Find where the given text appears and provide that cell's center as [X, Y] coordinate. 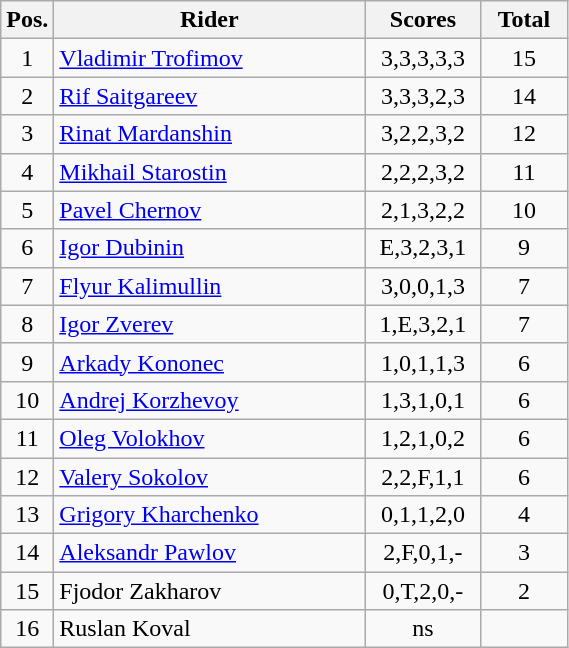
3,3,3,2,3 [423, 96]
13 [28, 515]
1,2,1,0,2 [423, 438]
Flyur Kalimullin [210, 286]
Total [524, 20]
Pavel Chernov [210, 210]
Rinat Mardanshin [210, 134]
3,3,3,3,3 [423, 58]
Arkady Kononec [210, 362]
Andrej Korzhevoy [210, 400]
Fjodor Zakharov [210, 591]
3,2,2,3,2 [423, 134]
1,0,1,1,3 [423, 362]
2,2,2,3,2 [423, 172]
8 [28, 324]
3,0,0,1,3 [423, 286]
1,3,1,0,1 [423, 400]
Grigory Kharchenko [210, 515]
2,1,3,2,2 [423, 210]
Ruslan Koval [210, 629]
ns [423, 629]
2,F,0,1,- [423, 553]
2,2,F,1,1 [423, 477]
Vladimir Trofimov [210, 58]
1 [28, 58]
16 [28, 629]
Scores [423, 20]
E,3,2,3,1 [423, 248]
0,T,2,0,- [423, 591]
Valery Sokolov [210, 477]
0,1,1,2,0 [423, 515]
Igor Zverev [210, 324]
Oleg Volokhov [210, 438]
5 [28, 210]
Igor Dubinin [210, 248]
Aleksandr Pawlov [210, 553]
Rider [210, 20]
1,E,3,2,1 [423, 324]
Mikhail Starostin [210, 172]
Pos. [28, 20]
Rif Saitgareev [210, 96]
